Determine the [X, Y] coordinate at the center of the cell enclosing the given text.  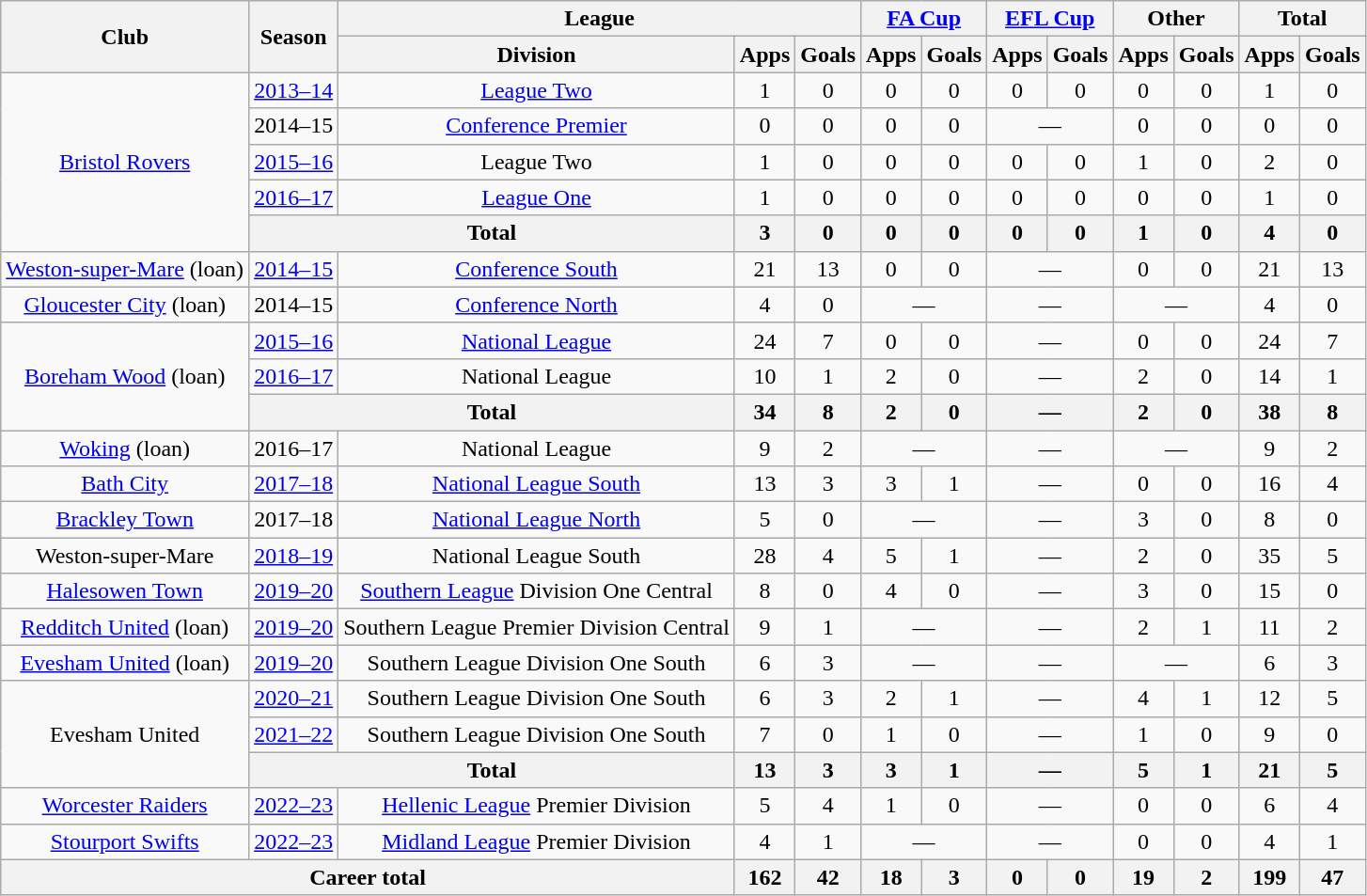
League One [537, 197]
National League North [537, 520]
42 [828, 877]
2018–19 [293, 556]
Weston-super-Mare [125, 556]
14 [1269, 376]
Worcester Raiders [125, 806]
11 [1269, 627]
Other [1176, 19]
Season [293, 37]
Evesham United (loan) [125, 663]
Stourport Swifts [125, 841]
47 [1332, 877]
2021–22 [293, 734]
28 [764, 556]
16 [1269, 484]
Conference Premier [537, 126]
Club [125, 37]
EFL Cup [1050, 19]
Bristol Rovers [125, 162]
League [600, 19]
2020–21 [293, 699]
10 [764, 376]
Redditch United (loan) [125, 627]
18 [891, 877]
Conference North [537, 305]
Brackley Town [125, 520]
Bath City [125, 484]
Weston-super-Mare (loan) [125, 269]
Midland League Premier Division [537, 841]
199 [1269, 877]
Southern League Premier Division Central [537, 627]
34 [764, 412]
Evesham United [125, 734]
38 [1269, 412]
Conference South [537, 269]
Career total [369, 877]
Southern League Division One Central [537, 591]
Halesowen Town [125, 591]
Gloucester City (loan) [125, 305]
15 [1269, 591]
162 [764, 877]
19 [1143, 877]
Hellenic League Premier Division [537, 806]
Boreham Wood (loan) [125, 376]
Woking (loan) [125, 448]
2013–14 [293, 90]
35 [1269, 556]
Division [537, 55]
12 [1269, 699]
FA Cup [924, 19]
